Extract the [X, Y] coordinate from the center of the cell holding the provided text.  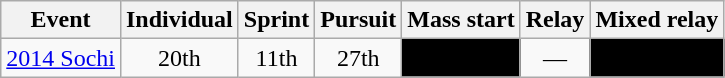
Relay [555, 20]
Event [61, 20]
Mass start [461, 20]
Individual [179, 20]
27th [358, 58]
Pursuit [358, 20]
Mixed relay [657, 20]
20th [179, 58]
11th [276, 58]
2014 Sochi [61, 58]
Sprint [276, 20]
— [555, 58]
